For the text-containing cell, return its midpoint in [x, y] coordinate format. 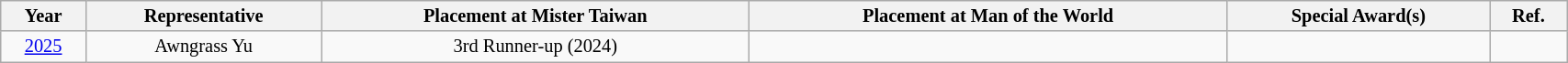
Year [44, 16]
Special Award(s) [1359, 16]
Representative [203, 16]
Placement at Mister Taiwan [536, 16]
Awngrass Yu [203, 47]
2025 [44, 47]
Placement at Man of the World [988, 16]
Ref. [1529, 16]
3rd Runner-up (2024) [536, 47]
